Capture the cell that displays the provided text and extract its (X, Y) central coordinate. 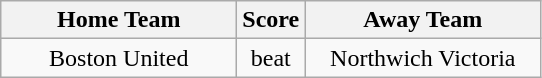
Home Team (119, 20)
Score (271, 20)
Away Team (423, 20)
Northwich Victoria (423, 58)
beat (271, 58)
Boston United (119, 58)
